Find where the given text appears and provide that cell's center as (X, Y) coordinate. 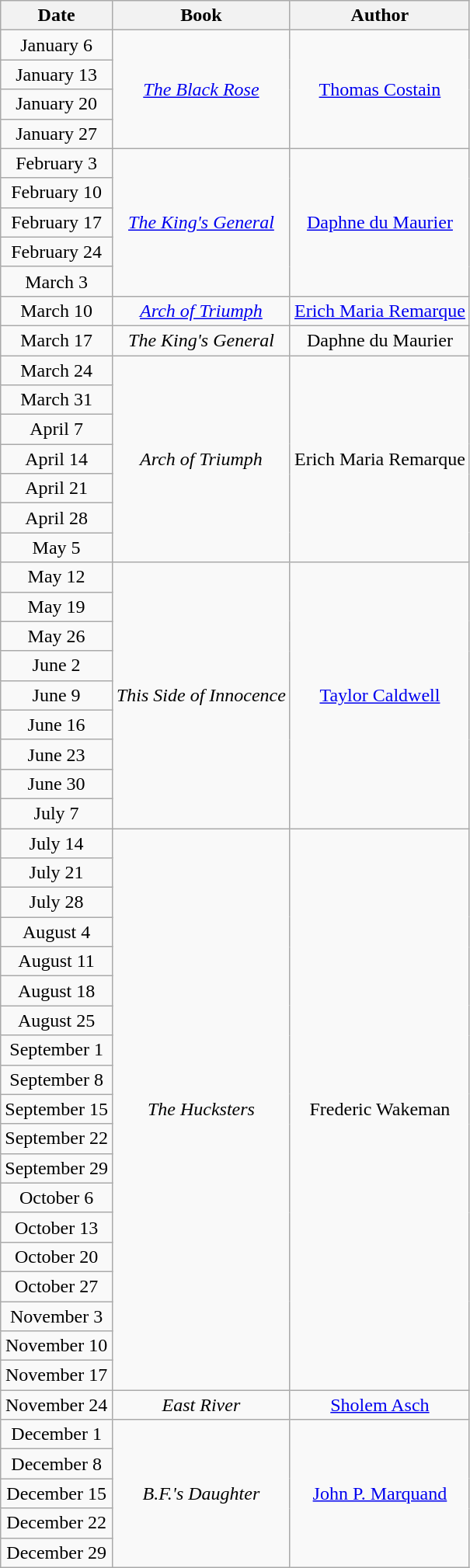
John P. Marquand (379, 1493)
November 24 (57, 1405)
January 13 (57, 75)
This Side of Innocence (200, 696)
June 23 (57, 754)
February 10 (57, 193)
September 29 (57, 1168)
January 27 (57, 134)
Taylor Caldwell (379, 696)
B.F.'s Daughter (200, 1493)
December 15 (57, 1493)
December 29 (57, 1552)
November 17 (57, 1375)
Date (57, 16)
August 18 (57, 991)
March 17 (57, 340)
Author (379, 16)
March 24 (57, 370)
July 21 (57, 873)
East River (200, 1405)
August 11 (57, 961)
October 27 (57, 1286)
August 25 (57, 1020)
April 7 (57, 429)
Sholem Asch (379, 1405)
December 8 (57, 1464)
January 6 (57, 45)
April 14 (57, 459)
May 19 (57, 607)
October 13 (57, 1227)
The Hucksters (200, 1109)
February 17 (57, 222)
February 3 (57, 163)
May 26 (57, 636)
November 10 (57, 1346)
Frederic Wakeman (379, 1109)
May 12 (57, 577)
September 22 (57, 1139)
July 14 (57, 843)
January 20 (57, 104)
The Black Rose (200, 89)
June 30 (57, 784)
May 5 (57, 548)
July 7 (57, 813)
September 15 (57, 1109)
June 2 (57, 666)
March 10 (57, 311)
November 3 (57, 1316)
Book (200, 16)
April 28 (57, 518)
March 3 (57, 281)
June 9 (57, 695)
October 20 (57, 1257)
September 1 (57, 1050)
December 22 (57, 1523)
October 6 (57, 1198)
March 31 (57, 400)
September 8 (57, 1080)
August 4 (57, 932)
Thomas Costain (379, 89)
December 1 (57, 1434)
July 28 (57, 902)
February 24 (57, 252)
June 16 (57, 725)
April 21 (57, 488)
